Provide the [X, Y] coordinate of the cell's center where the given text is located.  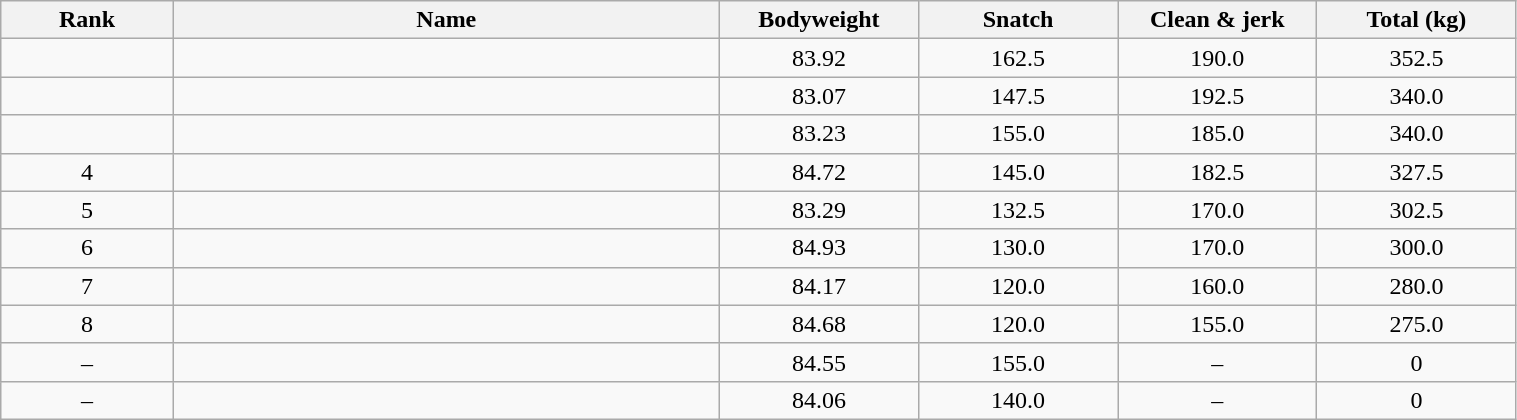
7 [87, 286]
352.5 [1416, 58]
Bodyweight [818, 20]
162.5 [1018, 58]
327.5 [1416, 172]
Rank [87, 20]
182.5 [1218, 172]
6 [87, 248]
160.0 [1218, 286]
83.92 [818, 58]
84.17 [818, 286]
300.0 [1416, 248]
147.5 [1018, 96]
190.0 [1218, 58]
83.29 [818, 210]
192.5 [1218, 96]
83.07 [818, 96]
302.5 [1416, 210]
280.0 [1416, 286]
275.0 [1416, 324]
84.93 [818, 248]
8 [87, 324]
132.5 [1018, 210]
130.0 [1018, 248]
83.23 [818, 134]
140.0 [1018, 400]
145.0 [1018, 172]
Clean & jerk [1218, 20]
84.55 [818, 362]
Name [446, 20]
84.68 [818, 324]
84.72 [818, 172]
Snatch [1018, 20]
Total (kg) [1416, 20]
185.0 [1218, 134]
84.06 [818, 400]
5 [87, 210]
4 [87, 172]
